Locate the cell with the specified text and output its (X, Y) center coordinate. 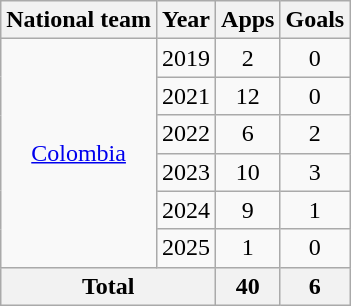
10 (248, 172)
Total (108, 286)
9 (248, 210)
National team (79, 20)
Year (186, 20)
2021 (186, 96)
Goals (315, 20)
3 (315, 172)
40 (248, 286)
Colombia (79, 153)
2019 (186, 58)
2025 (186, 248)
2023 (186, 172)
2024 (186, 210)
Apps (248, 20)
12 (248, 96)
2022 (186, 134)
